Pinpoint the cell where the given text exists, returning its (X, Y) midpoint coordinate. 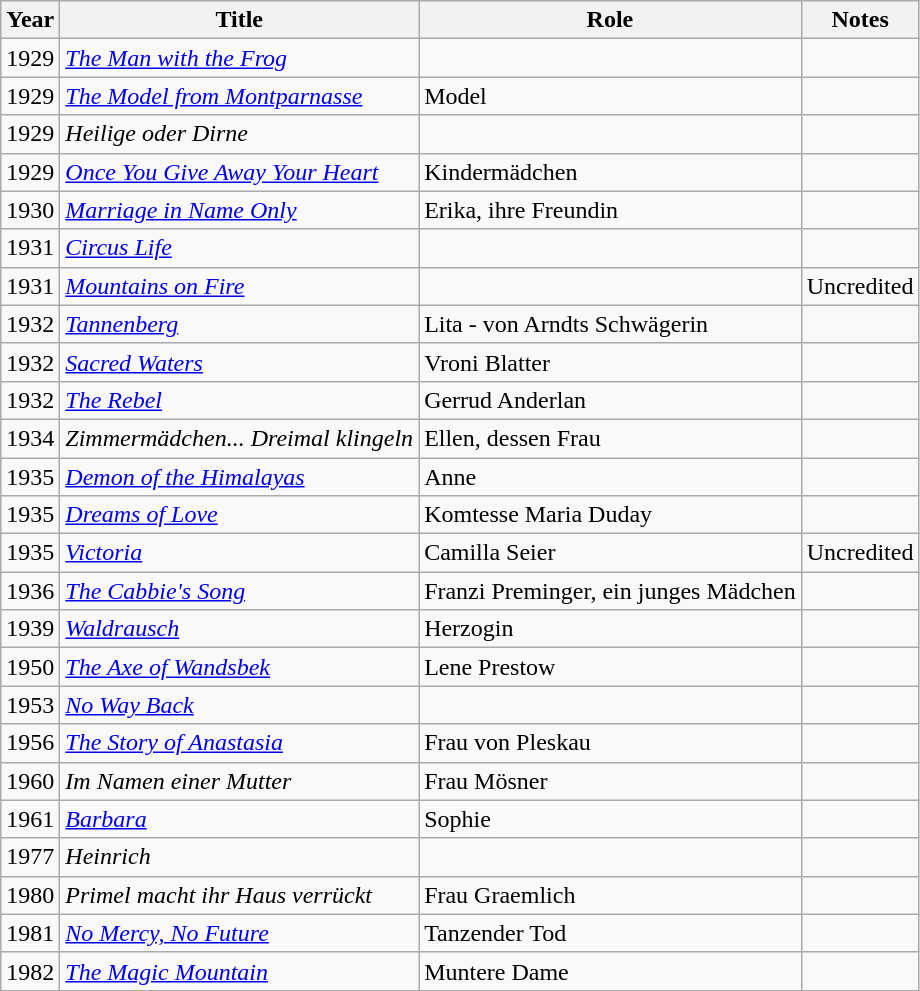
Im Namen einer Mutter (240, 781)
The Magic Mountain (240, 971)
1934 (30, 438)
Title (240, 20)
Komtesse Maria Duday (610, 515)
No Way Back (240, 705)
Frau Graemlich (610, 895)
Year (30, 20)
Primel macht ihr Haus verrückt (240, 895)
Ellen, dessen Frau (610, 438)
Kindermädchen (610, 172)
Frau Mösner (610, 781)
The Model from Montparnasse (240, 96)
1939 (30, 629)
Lita - von Arndts Schwägerin (610, 324)
Sacred Waters (240, 362)
1981 (30, 933)
Tanzender Tod (610, 933)
Once You Give Away Your Heart (240, 172)
Notes (860, 20)
Vroni Blatter (610, 362)
Waldrausch (240, 629)
Circus Life (240, 248)
1950 (30, 667)
1980 (30, 895)
Demon of the Himalayas (240, 477)
Zimmermädchen... Dreimal klingeln (240, 438)
Victoria (240, 553)
1961 (30, 819)
1930 (30, 210)
Mountains on Fire (240, 286)
Marriage in Name Only (240, 210)
The Axe of Wandsbek (240, 667)
1977 (30, 857)
Anne (610, 477)
Sophie (610, 819)
1953 (30, 705)
Role (610, 20)
The Story of Anastasia (240, 743)
The Rebel (240, 400)
Muntere Dame (610, 971)
1956 (30, 743)
Herzogin (610, 629)
1936 (30, 591)
Frau von Pleskau (610, 743)
No Mercy, No Future (240, 933)
Lene Prestow (610, 667)
The Cabbie's Song (240, 591)
1960 (30, 781)
1982 (30, 971)
The Man with the Frog (240, 58)
Camilla Seier (610, 553)
Tannenberg (240, 324)
Dreams of Love (240, 515)
Gerrud Anderlan (610, 400)
Heilige oder Dirne (240, 134)
Barbara (240, 819)
Erika, ihre Freundin (610, 210)
Franzi Preminger, ein junges Mädchen (610, 591)
Heinrich (240, 857)
Model (610, 96)
